Output the [X, Y] coordinate of the center of the cell containing the given text.  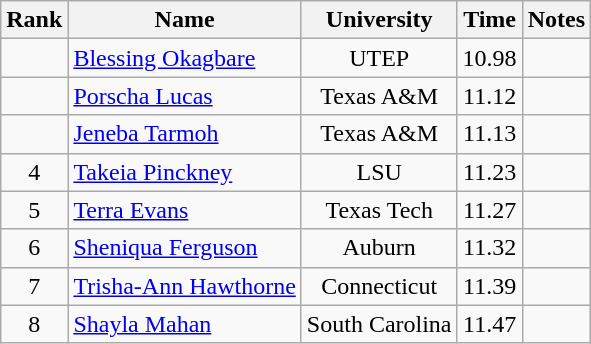
Blessing Okagbare [184, 58]
11.47 [490, 324]
11.39 [490, 286]
Notes [556, 20]
11.32 [490, 248]
Sheniqua Ferguson [184, 248]
Auburn [379, 248]
11.27 [490, 210]
7 [34, 286]
11.23 [490, 172]
Jeneba Tarmoh [184, 134]
Terra Evans [184, 210]
8 [34, 324]
6 [34, 248]
Trisha-Ann Hawthorne [184, 286]
5 [34, 210]
Porscha Lucas [184, 96]
Texas Tech [379, 210]
Connecticut [379, 286]
10.98 [490, 58]
Name [184, 20]
Rank [34, 20]
University [379, 20]
Time [490, 20]
Takeia Pinckney [184, 172]
11.12 [490, 96]
South Carolina [379, 324]
LSU [379, 172]
4 [34, 172]
UTEP [379, 58]
Shayla Mahan [184, 324]
11.13 [490, 134]
